Capture the cell that displays the provided text and extract its (x, y) central coordinate. 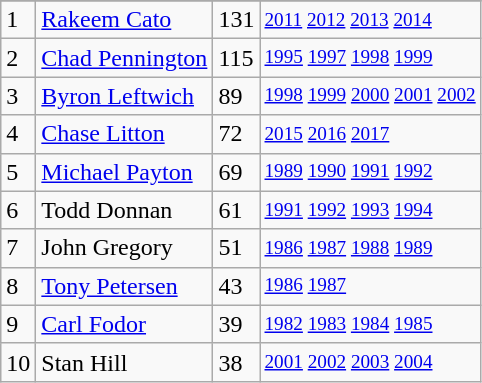
51 (236, 248)
John Gregory (124, 248)
61 (236, 210)
1995 1997 1998 1999 (370, 58)
6 (18, 210)
Tony Petersen (124, 286)
Carl Fodor (124, 324)
Stan Hill (124, 362)
2001 2002 2003 2004 (370, 362)
9 (18, 324)
2015 2016 2017 (370, 134)
1998 1999 2000 2001 2002 (370, 96)
89 (236, 96)
39 (236, 324)
69 (236, 172)
2011 2012 2013 2014 (370, 20)
Michael Payton (124, 172)
Chase Litton (124, 134)
43 (236, 286)
3 (18, 96)
2 (18, 58)
38 (236, 362)
1991 1992 1993 1994 (370, 210)
Chad Pennington (124, 58)
Todd Donnan (124, 210)
5 (18, 172)
Byron Leftwich (124, 96)
1986 1987 1988 1989 (370, 248)
Rakeem Cato (124, 20)
131 (236, 20)
7 (18, 248)
115 (236, 58)
1989 1990 1991 1992 (370, 172)
1986 1987 (370, 286)
1 (18, 20)
10 (18, 362)
72 (236, 134)
8 (18, 286)
4 (18, 134)
1982 1983 1984 1985 (370, 324)
